Capture the cell that displays the provided text and extract its (x, y) central coordinate. 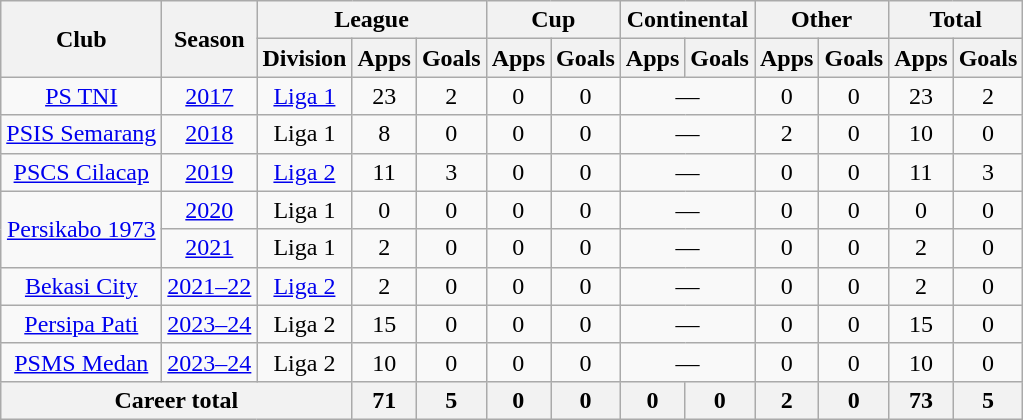
League (372, 20)
2021–22 (210, 286)
73 (921, 400)
PSCS Cilacap (82, 172)
Persipa Pati (82, 324)
Cup (553, 20)
Club (82, 39)
Total (956, 20)
Other (821, 20)
2017 (210, 96)
Division (304, 58)
PSIS Semarang (82, 134)
Career total (176, 400)
PS TNI (82, 96)
2019 (210, 172)
2018 (210, 134)
Persikabo 1973 (82, 229)
2020 (210, 210)
Continental (687, 20)
2021 (210, 248)
PSMS Medan (82, 362)
8 (384, 134)
Season (210, 39)
Bekasi City (82, 286)
71 (384, 400)
